Output the (x, y) coordinate of the center of the cell containing the given text.  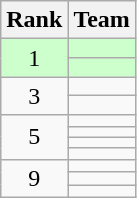
Team (102, 20)
3 (34, 96)
9 (34, 178)
Rank (34, 20)
1 (34, 58)
5 (34, 137)
